Determine the [x, y] coordinate at the center of the cell enclosing the given text.  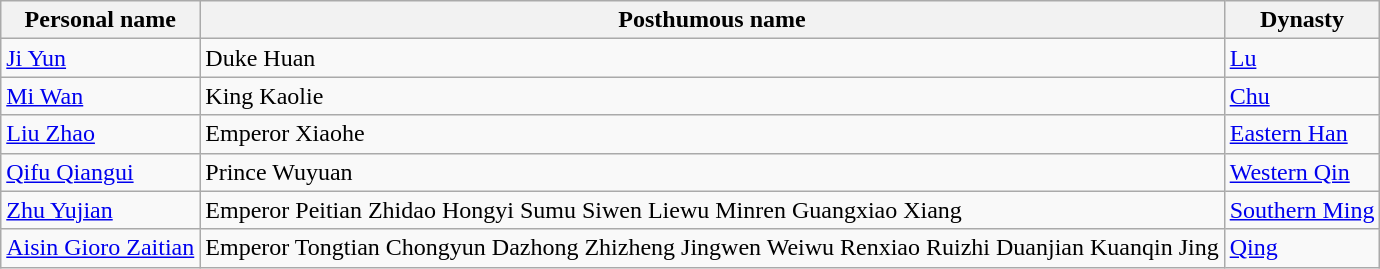
Qifu Qiangui [100, 172]
Emperor Tongtian Chongyun Dazhong Zhizheng Jingwen Weiwu Renxiao Ruizhi Duanjian Kuanqin Jing [712, 248]
Emperor Xiaohe [712, 134]
King Kaolie [712, 96]
Eastern Han [1302, 134]
Personal name [100, 20]
Ji Yun [100, 58]
Aisin Gioro Zaitian [100, 248]
Emperor Peitian Zhidao Hongyi Sumu Siwen Liewu Minren Guangxiao Xiang [712, 210]
Qing [1302, 248]
Zhu Yujian [100, 210]
Dynasty [1302, 20]
Posthumous name [712, 20]
Lu [1302, 58]
Southern Ming [1302, 210]
Prince Wuyuan [712, 172]
Duke Huan [712, 58]
Western Qin [1302, 172]
Liu Zhao [100, 134]
Mi Wan [100, 96]
Chu [1302, 96]
